Capture the cell that displays the provided text and extract its (X, Y) central coordinate. 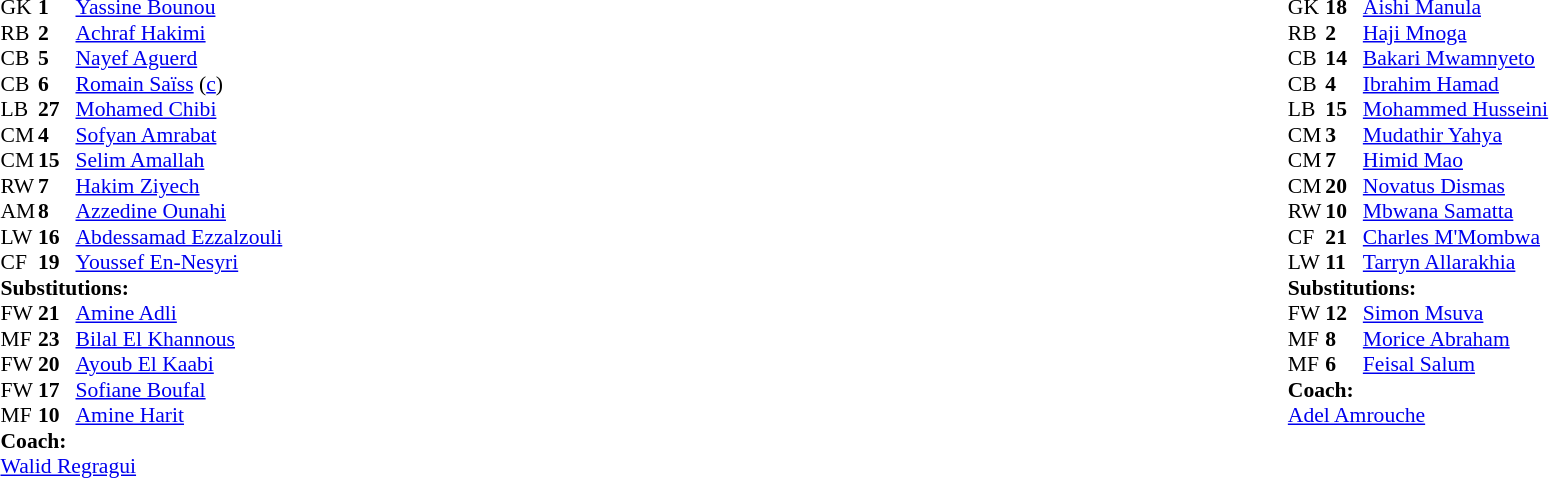
Himid Mao (1456, 161)
27 (57, 109)
Nayef Aguerd (180, 59)
Bilal El Khannous (180, 339)
23 (57, 339)
Abdessamad Ezzalzouli (180, 237)
12 (1344, 313)
11 (1344, 263)
Adel Amrouche (1418, 415)
Ayoub El Kaabi (180, 365)
Sofiane Boufal (180, 390)
Youssef En-Nesyri (180, 263)
Azzedine Ounahi (180, 211)
Simon Msuva (1456, 313)
Feisal Salum (1456, 365)
Mohamed Chibi (180, 109)
Charles M'Mombwa (1456, 237)
Hakim Ziyech (180, 186)
17 (57, 390)
Haji Mnoga (1456, 33)
Selim Amallah (180, 161)
Achraf Hakimi (180, 33)
14 (1344, 59)
Bakari Mwamnyeto (1456, 59)
16 (57, 237)
Mohammed Husseini (1456, 109)
Sofyan Amrabat (180, 135)
Novatus Dismas (1456, 186)
Amine Adli (180, 313)
19 (57, 263)
Mudathir Yahya (1456, 135)
AM (19, 211)
Mbwana Samatta (1456, 211)
3 (1344, 135)
Romain Saïss (c) (180, 84)
Morice Abraham (1456, 339)
5 (57, 59)
Tarryn Allarakhia (1456, 263)
Amine Harit (180, 415)
Ibrahim Hamad (1456, 84)
